Return the [x, y] coordinate for the center point of the cell that contains the specified text.  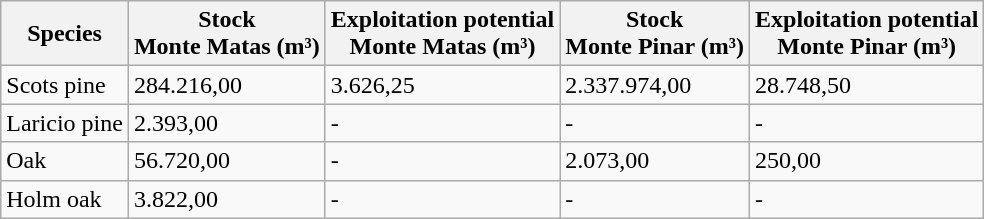
250,00 [867, 161]
Holm oak [65, 199]
StockMonte Matas (m³) [226, 34]
Exploitation potentialMonte Matas (m³) [442, 34]
Species [65, 34]
3.626,25 [442, 85]
Laricio pine [65, 123]
Oak [65, 161]
56.720,00 [226, 161]
2.393,00 [226, 123]
284.216,00 [226, 85]
28.748,50 [867, 85]
StockMonte Pinar (m³) [655, 34]
Exploitation potentialMonte Pinar (m³) [867, 34]
3.822,00 [226, 199]
2.337.974,00 [655, 85]
Scots pine [65, 85]
2.073,00 [655, 161]
